Return (X, Y) of the center of cell containing provided text 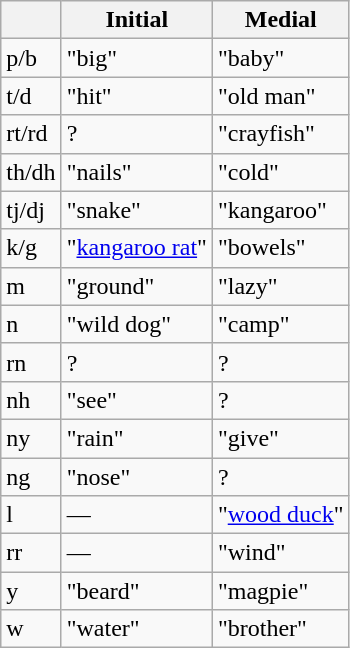
"ground" (136, 286)
"rain" (136, 438)
"kangaroo rat" (136, 248)
"brother" (280, 629)
p/b (31, 58)
ny (31, 438)
"old man" (280, 96)
"nails" (136, 172)
"bowels" (280, 248)
"kangaroo" (280, 210)
"give" (280, 438)
"nose" (136, 477)
"water" (136, 629)
rr (31, 553)
l (31, 515)
"camp" (280, 324)
n (31, 324)
"baby" (280, 58)
rt/rd (31, 134)
"cold" (280, 172)
"lazy" (280, 286)
"wood duck" (280, 515)
"magpie" (280, 591)
"crayfish" (280, 134)
"big" (136, 58)
tj/dj (31, 210)
w (31, 629)
"wild dog" (136, 324)
nh (31, 400)
"hit" (136, 96)
rn (31, 362)
Initial (136, 20)
y (31, 591)
ng (31, 477)
th/dh (31, 172)
Medial (280, 20)
t/d (31, 96)
"snake" (136, 210)
k/g (31, 248)
"see" (136, 400)
"wind" (280, 553)
m (31, 286)
"beard" (136, 591)
